Identify which cell holds the provided text, then report its [x, y] central coordinate. 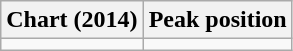
Chart (2014) [72, 20]
Peak position [218, 20]
